Find where the given text appears and provide that cell's center as [x, y] coordinate. 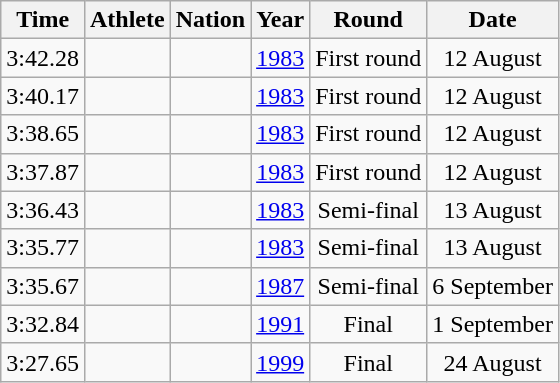
3:40.17 [43, 96]
3:27.65 [43, 362]
1999 [280, 362]
3:42.28 [43, 58]
Round [368, 20]
3:35.77 [43, 248]
Time [43, 20]
6 September [493, 286]
Nation [210, 20]
1987 [280, 286]
3:32.84 [43, 324]
24 August [493, 362]
Athlete [127, 20]
Year [280, 20]
3:35.67 [43, 286]
3:36.43 [43, 210]
1 September [493, 324]
1991 [280, 324]
3:38.65 [43, 134]
3:37.87 [43, 172]
Date [493, 20]
